Identify which cell holds the provided text, then report its [x, y] central coordinate. 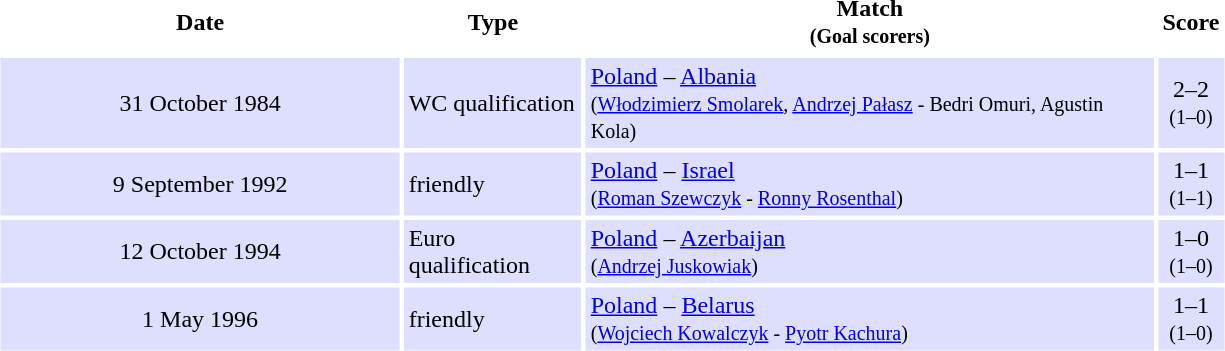
9 September 1992 [200, 184]
Poland – Albania(Włodzimierz Smolarek, Andrzej Pałasz - Bedri Omuri, Agustin Kola) [870, 103]
WC qualification [492, 103]
Poland – Azerbaijan(Andrzej Juskowiak) [870, 252]
1–1 (1–0) [1191, 320]
1 May 1996 [200, 320]
1–0 (1–0) [1191, 252]
31 October 1984 [200, 103]
Euro qualification [492, 252]
12 October 1994 [200, 252]
Poland – Israel(Roman Szewczyk - Ronny Rosenthal) [870, 184]
Poland – Belarus(Wojciech Kowalczyk - Pyotr Kachura) [870, 320]
2–2 (1–0) [1191, 103]
1–1 (1–1) [1191, 184]
